Locate the cell with the specified text and output its (x, y) center coordinate. 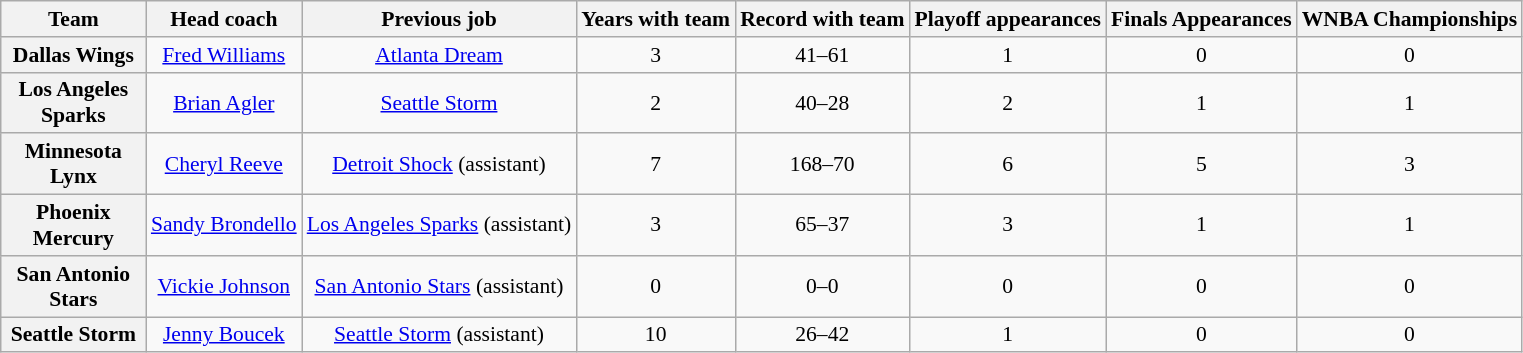
Dallas Wings (74, 55)
0–0 (822, 286)
10 (656, 335)
Finals Appearances (1202, 19)
Detroit Shock (assistant) (440, 164)
Record with team (822, 19)
Seattle Storm (assistant) (440, 335)
Cheryl Reeve (224, 164)
Head coach (224, 19)
Los Angeles Sparks (74, 102)
7 (656, 164)
Sandy Brondello (224, 226)
26–42 (822, 335)
Team (74, 19)
San Antonio Stars (assistant) (440, 286)
40–28 (822, 102)
41–61 (822, 55)
Atlanta Dream (440, 55)
Previous job (440, 19)
Fred Williams (224, 55)
San Antonio Stars (74, 286)
Los Angeles Sparks (assistant) (440, 226)
Phoenix Mercury (74, 226)
5 (1202, 164)
65–37 (822, 226)
6 (1008, 164)
WNBA Championships (1410, 19)
168–70 (822, 164)
Playoff appearances (1008, 19)
Brian Agler (224, 102)
Vickie Johnson (224, 286)
Years with team (656, 19)
Jenny Boucek (224, 335)
Minnesota Lynx (74, 164)
